Locate the cell with the specified text and output its [X, Y] center coordinate. 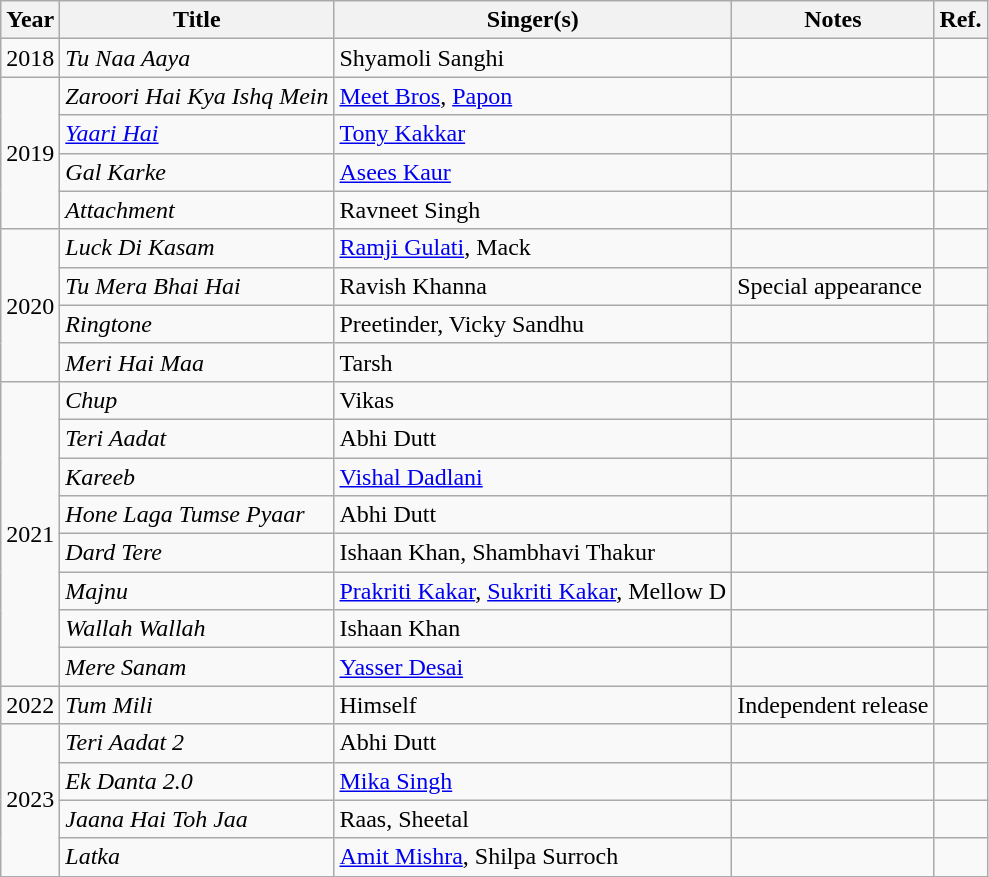
2020 [30, 305]
Meri Hai Maa [197, 362]
Yasser Desai [533, 667]
Latka [197, 857]
Ravneet Singh [533, 210]
Ishaan Khan [533, 629]
Tu Mera Bhai Hai [197, 286]
Attachment [197, 210]
Hone Laga Tumse Pyaar [197, 515]
Luck Di Kasam [197, 248]
Himself [533, 705]
Ek Danta 2.0 [197, 781]
Prakriti Kakar, Sukriti Kakar, Mellow D [533, 591]
Ravish Khanna [533, 286]
Dard Tere [197, 553]
Ishaan Khan, Shambhavi Thakur [533, 553]
Preetinder, Vicky Sandhu [533, 324]
Meet Bros, Papon [533, 96]
Gal Karke [197, 172]
Tu Naa Aaya [197, 58]
Raas, Sheetal [533, 819]
Majnu [197, 591]
Shyamoli Sanghi [533, 58]
Kareeb [197, 477]
Vishal Dadlani [533, 477]
Mere Sanam [197, 667]
Teri Aadat 2 [197, 743]
2018 [30, 58]
Amit Mishra, Shilpa Surroch [533, 857]
Independent release [833, 705]
Chup [197, 400]
Notes [833, 20]
2019 [30, 153]
Title [197, 20]
2023 [30, 800]
Asees Kaur [533, 172]
Yaari Hai [197, 134]
Tum Mili [197, 705]
Jaana Hai Toh Jaa [197, 819]
2021 [30, 533]
Special appearance [833, 286]
Vikas [533, 400]
Wallah Wallah [197, 629]
2022 [30, 705]
Tony Kakkar [533, 134]
Tarsh [533, 362]
Ref. [960, 20]
Mika Singh [533, 781]
Ramji Gulati, Mack [533, 248]
Teri Aadat [197, 438]
Ringtone [197, 324]
Singer(s) [533, 20]
Zaroori Hai Kya Ishq Mein [197, 96]
Year [30, 20]
